Locate the cell with the specified text and output its [x, y] center coordinate. 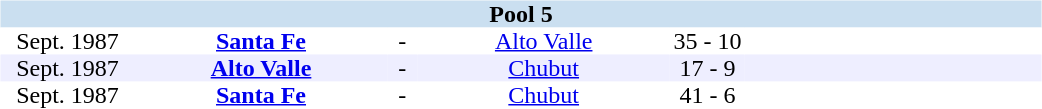
Pool 5 [520, 14]
41 - 6 [707, 96]
35 - 10 [707, 42]
17 - 9 [707, 68]
